Output the (X, Y) coordinate of the center of the cell containing the given text.  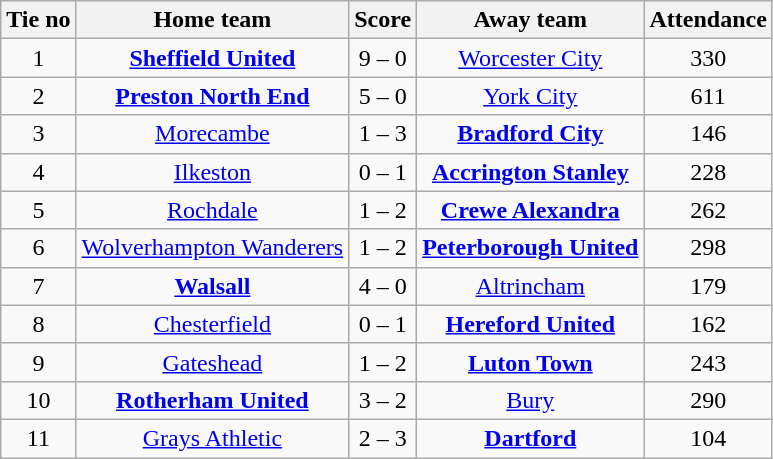
Rochdale (212, 210)
146 (708, 134)
4 (38, 172)
4 – 0 (383, 286)
Altrincham (530, 286)
1 – 3 (383, 134)
Tie no (38, 20)
7 (38, 286)
2 (38, 96)
330 (708, 58)
Morecambe (212, 134)
Accrington Stanley (530, 172)
Hereford United (530, 324)
Ilkeston (212, 172)
9 – 0 (383, 58)
6 (38, 248)
Bradford City (530, 134)
Gateshead (212, 362)
611 (708, 96)
8 (38, 324)
York City (530, 96)
Walsall (212, 286)
Worcester City (530, 58)
Peterborough United (530, 248)
104 (708, 438)
Home team (212, 20)
Preston North End (212, 96)
Wolverhampton Wanderers (212, 248)
11 (38, 438)
5 – 0 (383, 96)
Away team (530, 20)
9 (38, 362)
3 – 2 (383, 400)
10 (38, 400)
3 (38, 134)
5 (38, 210)
Dartford (530, 438)
Luton Town (530, 362)
228 (708, 172)
298 (708, 248)
243 (708, 362)
2 – 3 (383, 438)
Rotherham United (212, 400)
Crewe Alexandra (530, 210)
Score (383, 20)
162 (708, 324)
179 (708, 286)
Bury (530, 400)
290 (708, 400)
Sheffield United (212, 58)
262 (708, 210)
1 (38, 58)
Grays Athletic (212, 438)
Attendance (708, 20)
Chesterfield (212, 324)
